Output the [x, y] coordinate of the center of the cell containing the given text.  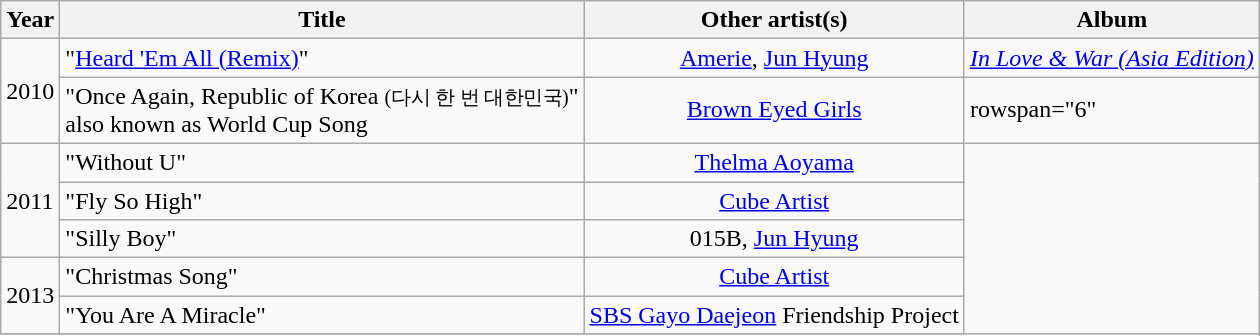
2010 [30, 92]
"Fly So High" [322, 201]
"Silly Boy" [322, 239]
Brown Eyed Girls [774, 110]
Year [30, 20]
015B, Jun Hyung [774, 239]
Amerie, Jun Hyung [774, 58]
SBS Gayo Daejeon Friendship Project [774, 315]
"Heard 'Em All (Remix)" [322, 58]
"Once Again, Republic of Korea (다시 한 번 대한민국)"also known as World Cup Song [322, 110]
In Love & War (Asia Edition) [1112, 58]
rowspan="6" [1112, 110]
"You Are A Miracle" [322, 315]
Other artist(s) [774, 20]
"Without U" [322, 162]
Thelma Aoyama [774, 162]
"Christmas Song" [322, 277]
Title [322, 20]
Album [1112, 20]
2013 [30, 296]
2011 [30, 200]
